From the cell containing the given text, extract its center point as (X, Y) coordinate. 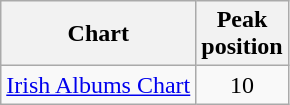
Chart (98, 34)
Irish Albums Chart (98, 85)
10 (242, 85)
Peakposition (242, 34)
